Search for the cell housing the specified text and yield its [x, y] center coordinate. 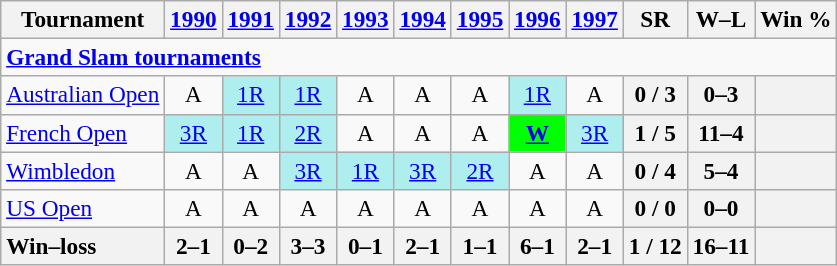
1 / 5 [655, 133]
1995 [480, 19]
11–4 [721, 133]
SR [655, 19]
0 / 0 [655, 208]
Tournament [83, 19]
0–2 [250, 246]
1990 [194, 19]
Win % [796, 19]
0–0 [721, 208]
3–3 [308, 246]
5–4 [721, 170]
1996 [538, 19]
1 / 12 [655, 246]
US Open [83, 208]
0–1 [366, 246]
Win–loss [83, 246]
1997 [594, 19]
W–L [721, 19]
Australian Open [83, 95]
6–1 [538, 246]
1992 [308, 19]
1993 [366, 19]
1991 [250, 19]
French Open [83, 133]
Wimbledon [83, 170]
1994 [422, 19]
W [538, 133]
0 / 3 [655, 95]
0 / 4 [655, 170]
1–1 [480, 246]
16–11 [721, 246]
Grand Slam tournaments [419, 57]
0–3 [721, 95]
